Find where the given text appears and provide that cell's center as (X, Y) coordinate. 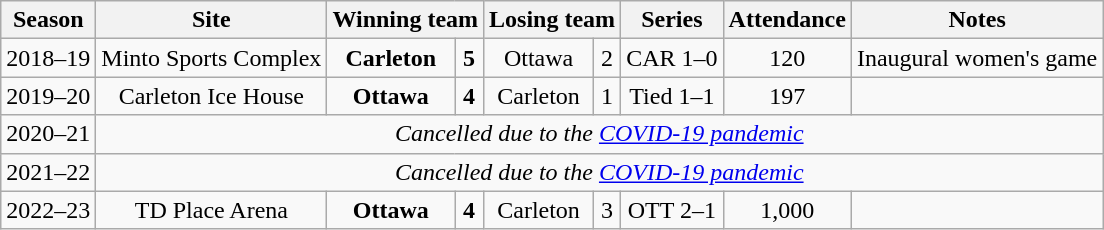
Minto Sports Complex (212, 58)
Site (212, 20)
2019–20 (48, 96)
197 (787, 96)
2022–23 (48, 210)
Series (672, 20)
Winning team (406, 20)
1 (608, 96)
1,000 (787, 210)
TD Place Arena (212, 210)
Tied 1–1 (672, 96)
2018–19 (48, 58)
120 (787, 58)
Carleton Ice House (212, 96)
2 (608, 58)
Season (48, 20)
OTT 2–1 (672, 210)
2021–22 (48, 172)
Inaugural women's game (976, 58)
Attendance (787, 20)
CAR 1–0 (672, 58)
2020–21 (48, 134)
Losing team (552, 20)
5 (470, 58)
3 (608, 210)
Notes (976, 20)
